Find where the given text appears and provide that cell's center as [X, Y] coordinate. 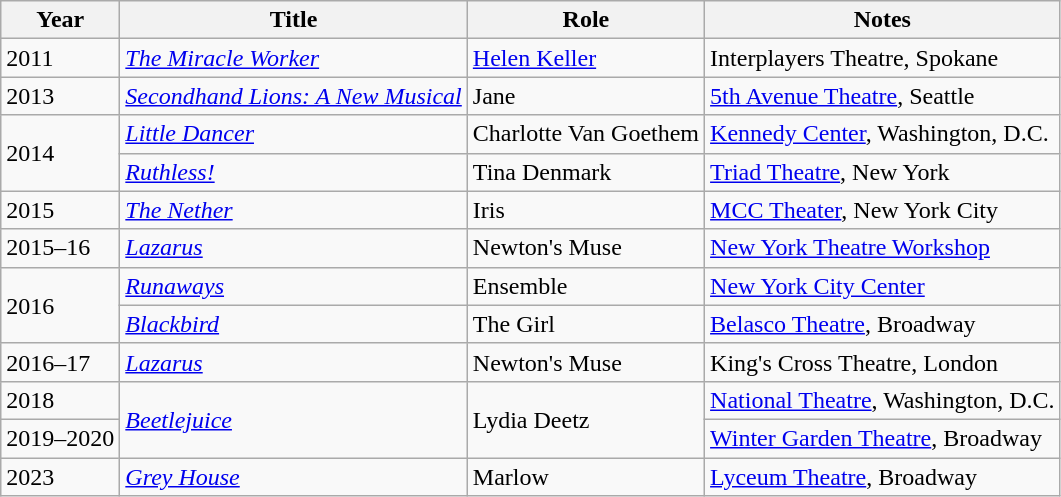
2016–17 [60, 362]
Kennedy Center, Washington, D.C. [883, 134]
Lydia Deetz [586, 419]
King's Cross Theatre, London [883, 362]
New York City Center [883, 286]
2019–2020 [60, 438]
Beetlejuice [294, 419]
2016 [60, 305]
2015 [60, 210]
Belasco Theatre, Broadway [883, 324]
2018 [60, 400]
Secondhand Lions: A New Musical [294, 96]
Little Dancer [294, 134]
Ruthless! [294, 172]
Notes [883, 20]
Iris [586, 210]
Runaways [294, 286]
Helen Keller [586, 58]
2014 [60, 153]
Winter Garden Theatre, Broadway [883, 438]
The Girl [586, 324]
Marlow [586, 477]
Charlotte Van Goethem [586, 134]
Blackbird [294, 324]
2011 [60, 58]
Jane [586, 96]
New York Theatre Workshop [883, 248]
Role [586, 20]
2013 [60, 96]
Triad Theatre, New York [883, 172]
Interplayers Theatre, Spokane [883, 58]
National Theatre, Washington, D.C. [883, 400]
Title [294, 20]
Lyceum Theatre, Broadway [883, 477]
Ensemble [586, 286]
The Nether [294, 210]
The Miracle Worker [294, 58]
Year [60, 20]
2023 [60, 477]
5th Avenue Theatre, Seattle [883, 96]
MCC Theater, New York City [883, 210]
Tina Denmark [586, 172]
Grey House [294, 477]
2015–16 [60, 248]
